Determine the [x, y] coordinate at the center of the cell enclosing the given text.  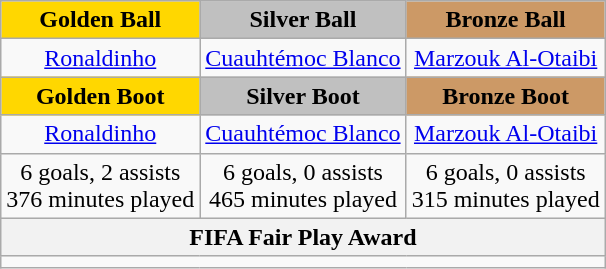
Silver Boot [303, 96]
FIFA Fair Play Award [303, 237]
Silver Ball [303, 20]
Bronze Ball [506, 20]
Golden Boot [100, 96]
Bronze Boot [506, 96]
Golden Ball [100, 20]
6 goals, 0 assists315 minutes played [506, 186]
6 goals, 2 assists376 minutes played [100, 186]
6 goals, 0 assists465 minutes played [303, 186]
